Determine the [x, y] coordinate at the center of the cell enclosing the given text.  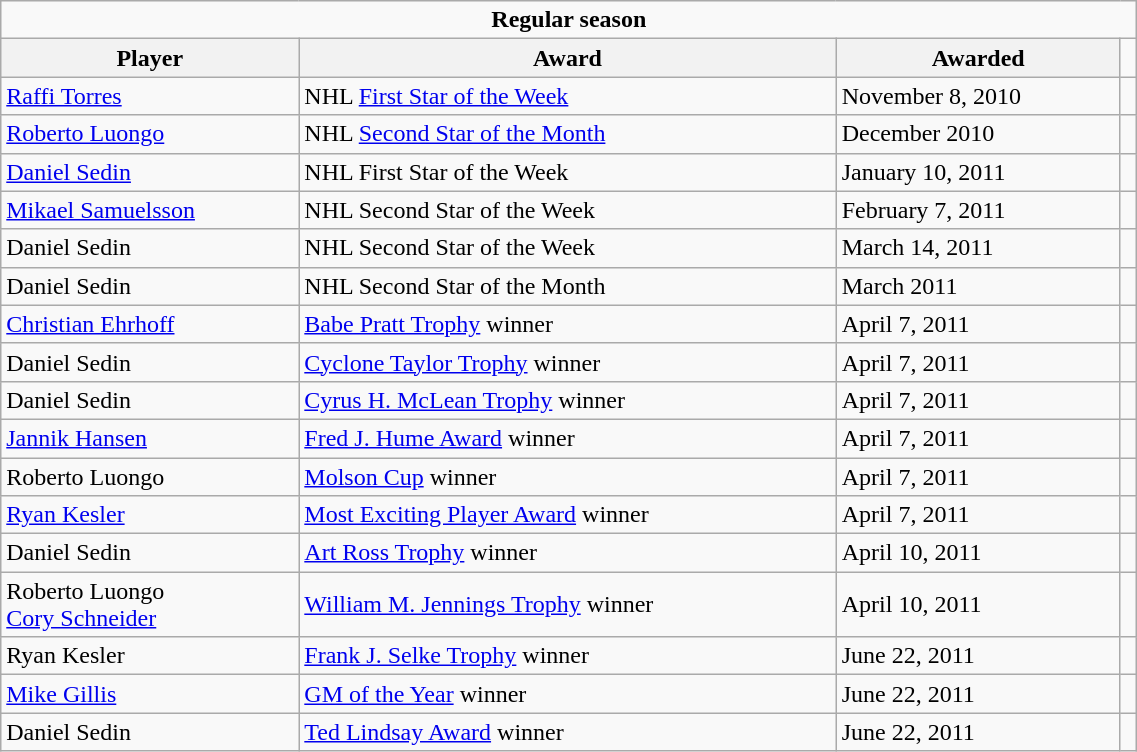
Fred J. Hume Award winner [568, 438]
Art Ross Trophy winner [568, 553]
Ted Lindsay Award winner [568, 732]
November 8, 2010 [978, 96]
William M. Jennings Trophy winner [568, 604]
February 7, 2011 [978, 210]
Cyrus H. McLean Trophy winner [568, 400]
Awarded [978, 58]
Mikael Samuelsson [150, 210]
Babe Pratt Trophy winner [568, 324]
Jannik Hansen [150, 438]
Cyclone Taylor Trophy winner [568, 362]
Regular season [569, 20]
Most Exciting Player Award winner [568, 515]
March 14, 2011 [978, 248]
January 10, 2011 [978, 172]
Raffi Torres [150, 96]
Mike Gillis [150, 694]
Frank J. Selke Trophy winner [568, 656]
Award [568, 58]
GM of the Year winner [568, 694]
Christian Ehrhoff [150, 324]
December 2010 [978, 134]
March 2011 [978, 286]
Roberto LuongoCory Schneider [150, 604]
Player [150, 58]
Molson Cup winner [568, 477]
